For the text-containing cell, return its midpoint in (x, y) coordinate format. 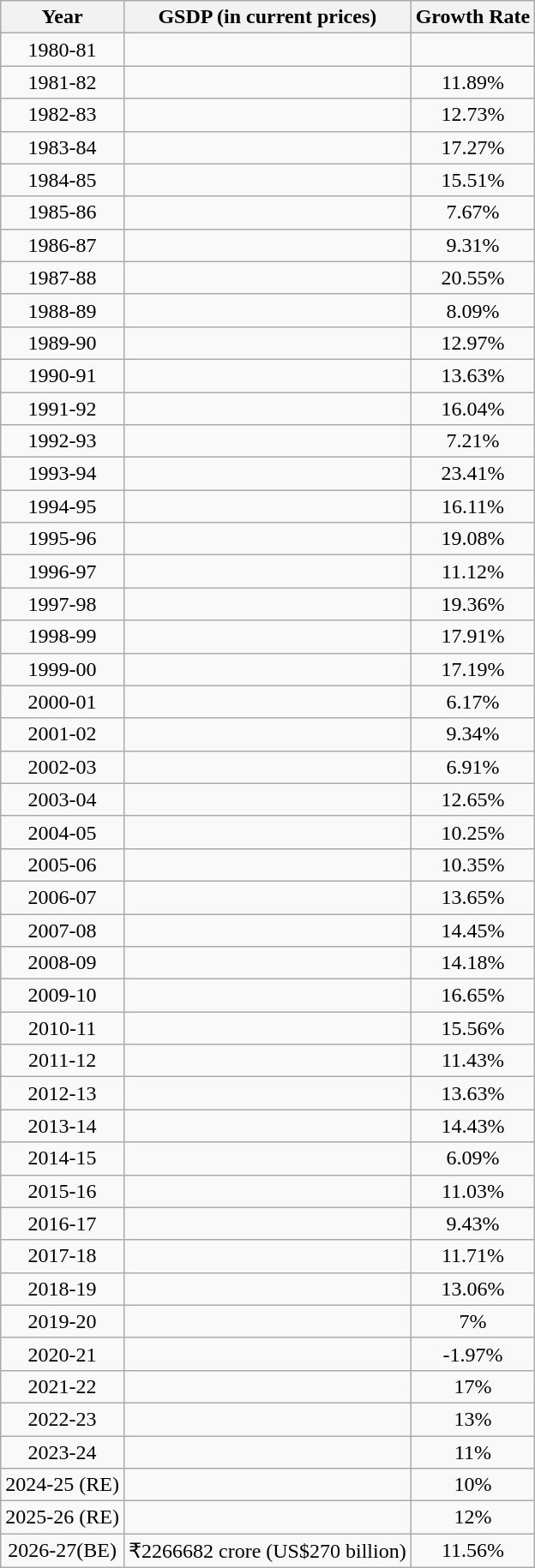
19.08% (473, 539)
2014-15 (63, 1158)
14.18% (473, 963)
15.56% (473, 1028)
Year (63, 17)
1995-96 (63, 539)
6.09% (473, 1158)
1985-86 (63, 212)
1989-90 (63, 343)
2015-16 (63, 1191)
1986-87 (63, 245)
2001-02 (63, 734)
2019-20 (63, 1321)
14.43% (473, 1126)
1998-99 (63, 637)
1994-95 (63, 506)
23.41% (473, 474)
20.55% (473, 278)
1990-91 (63, 375)
2011-12 (63, 1061)
7% (473, 1321)
1988-89 (63, 310)
2006-07 (63, 897)
1991-92 (63, 409)
2017-18 (63, 1256)
15.51% (473, 180)
6.91% (473, 767)
17.19% (473, 669)
2024-25 (RE) (63, 1485)
1983-84 (63, 147)
16.04% (473, 409)
11.12% (473, 572)
2012-13 (63, 1093)
13.65% (473, 897)
9.31% (473, 245)
2013-14 (63, 1126)
2018-19 (63, 1289)
2022-23 (63, 1419)
2020-21 (63, 1354)
12.97% (473, 343)
2023-24 (63, 1452)
17.91% (473, 637)
1984-85 (63, 180)
1981-82 (63, 82)
1982-83 (63, 115)
10.25% (473, 832)
2005-06 (63, 865)
12.65% (473, 799)
2004-05 (63, 832)
2009-10 (63, 996)
11.03% (473, 1191)
2000-01 (63, 702)
1997-98 (63, 604)
10.35% (473, 865)
1999-00 (63, 669)
2007-08 (63, 930)
19.36% (473, 604)
9.34% (473, 734)
Growth Rate (473, 17)
10% (473, 1485)
2003-04 (63, 799)
13.06% (473, 1289)
2008-09 (63, 963)
17% (473, 1386)
1980-81 (63, 50)
2002-03 (63, 767)
11.43% (473, 1061)
2025-26 (RE) (63, 1517)
11.89% (473, 82)
₹2266682 crore (US$270 billion) (267, 1551)
1993-94 (63, 474)
1992-93 (63, 441)
1987-88 (63, 278)
14.45% (473, 930)
17.27% (473, 147)
7.21% (473, 441)
-1.97% (473, 1354)
11% (473, 1452)
1996-97 (63, 572)
12% (473, 1517)
6.17% (473, 702)
2026-27(BE) (63, 1551)
16.11% (473, 506)
11.56% (473, 1551)
2016-17 (63, 1224)
2021-22 (63, 1386)
9.43% (473, 1224)
8.09% (473, 310)
13% (473, 1419)
2010-11 (63, 1028)
12.73% (473, 115)
16.65% (473, 996)
7.67% (473, 212)
11.71% (473, 1256)
GSDP (in current prices) (267, 17)
